Detect which cell encompasses the target text, then output its (x, y) center coordinate. 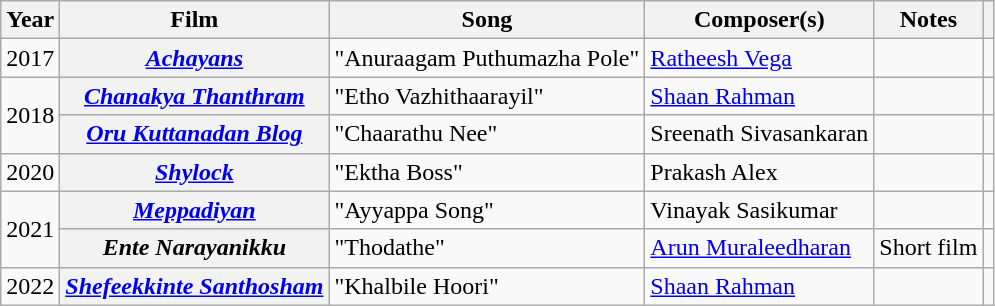
"Anuraagam Puthumazha Pole" (487, 58)
"Etho Vazhithaarayil" (487, 96)
Chanakya Thanthram (194, 96)
Meppadiyan (194, 210)
Achayans (194, 58)
Prakash Alex (760, 172)
Ratheesh Vega (760, 58)
Shylock (194, 172)
Year (30, 20)
"Chaarathu Nee" (487, 134)
Shefeekkinte Santhosham (194, 286)
"Ektha Boss" (487, 172)
2020 (30, 172)
2018 (30, 115)
2017 (30, 58)
2022 (30, 286)
Sreenath Sivasankaran (760, 134)
Arun Muraleedharan (760, 248)
Song (487, 20)
"Thodathe" (487, 248)
2021 (30, 229)
Notes (928, 20)
Composer(s) (760, 20)
"Ayyappa Song" (487, 210)
"Khalbile Hoori" (487, 286)
Ente Narayanikku (194, 248)
Oru Kuttanadan Blog (194, 134)
Film (194, 20)
Vinayak Sasikumar (760, 210)
Short film (928, 248)
